Detect which cell encompasses the target text, then output its [x, y] center coordinate. 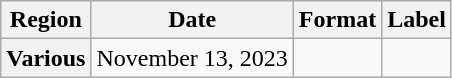
Date [192, 20]
November 13, 2023 [192, 58]
Various [46, 58]
Region [46, 20]
Label [417, 20]
Format [337, 20]
